Locate the cell with the specified text and output its [x, y] center coordinate. 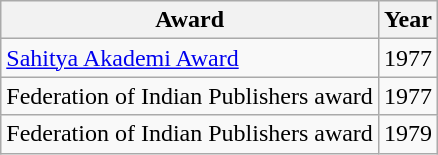
Year [408, 20]
1979 [408, 134]
Award [190, 20]
Sahitya Akademi Award [190, 58]
